Output the [X, Y] coordinate of the center of the cell containing the given text.  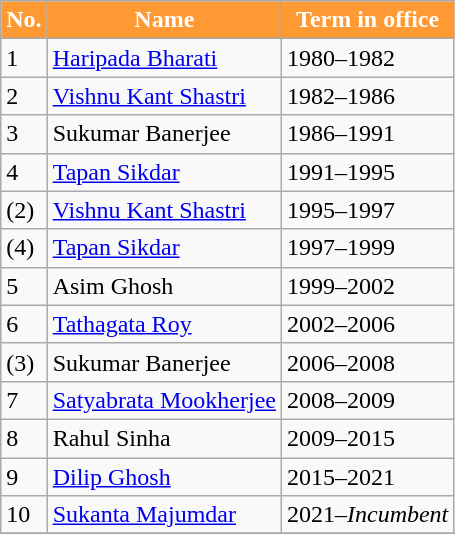
1 [24, 58]
2006–2008 [367, 362]
(3) [24, 362]
10 [24, 515]
2015–2021 [367, 477]
1980–1982 [367, 58]
Tathagata Roy [164, 324]
(4) [24, 248]
Name [164, 20]
9 [24, 477]
5 [24, 286]
6 [24, 324]
8 [24, 438]
Haripada Bharati [164, 58]
No. [24, 20]
2021–Incumbent [367, 515]
1986–1991 [367, 134]
1982–1986 [367, 96]
2009–2015 [367, 438]
7 [24, 400]
Rahul Sinha [164, 438]
2008–2009 [367, 400]
Satyabrata Mookherjee [164, 400]
1991–1995 [367, 172]
(2) [24, 210]
Term in office [367, 20]
Sukanta Majumdar [164, 515]
1997–1999 [367, 248]
4 [24, 172]
3 [24, 134]
2002–2006 [367, 324]
Dilip Ghosh [164, 477]
2 [24, 96]
Asim Ghosh [164, 286]
1999–2002 [367, 286]
1995–1997 [367, 210]
